Detect which cell encompasses the target text, then output its [x, y] center coordinate. 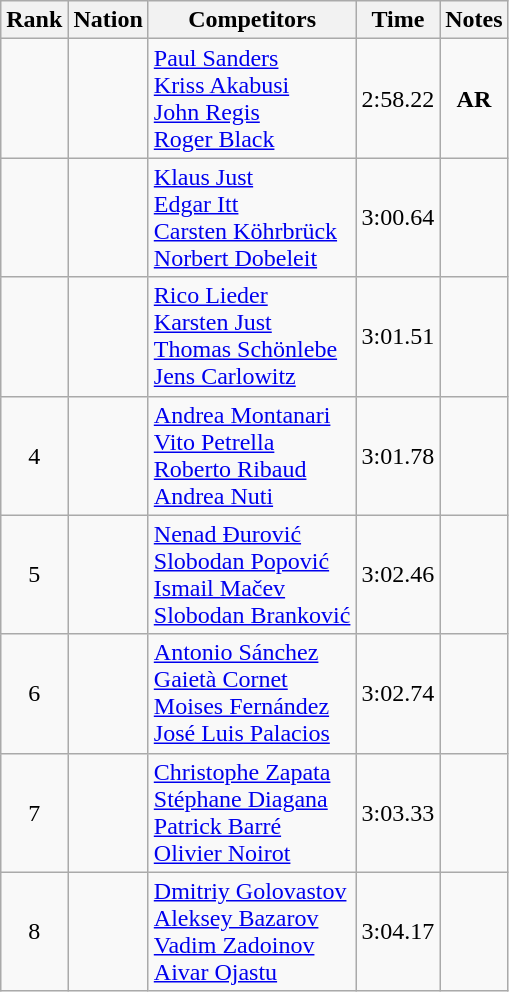
3:04.17 [398, 932]
Andrea MontanariVito PetrellaRoberto RibaudAndrea Nuti [252, 456]
4 [34, 456]
3:02.46 [398, 574]
3:01.51 [398, 336]
7 [34, 812]
Nation [108, 20]
Time [398, 20]
2:58.22 [398, 98]
Rico LiederKarsten JustThomas SchönlebeJens Carlowitz [252, 336]
8 [34, 932]
Christophe ZapataStéphane DiaganaPatrick BarréOlivier Noirot [252, 812]
Rank [34, 20]
5 [34, 574]
Paul SandersKriss AkabusiJohn RegisRoger Black [252, 98]
Nenad ĐurovićSlobodan PopovićIsmail MačevSlobodan Branković [252, 574]
Dmitriy GolovastovAleksey BazarovVadim ZadoinovAivar Ojastu [252, 932]
Antonio SánchezGaietà CornetMoises FernándezJosé Luis Palacios [252, 694]
3:01.78 [398, 456]
Competitors [252, 20]
6 [34, 694]
Notes [474, 20]
3:00.64 [398, 218]
AR [474, 98]
Klaus JustEdgar IttCarsten KöhrbrückNorbert Dobeleit [252, 218]
3:02.74 [398, 694]
3:03.33 [398, 812]
